Search for the cell housing the specified text and yield its (x, y) center coordinate. 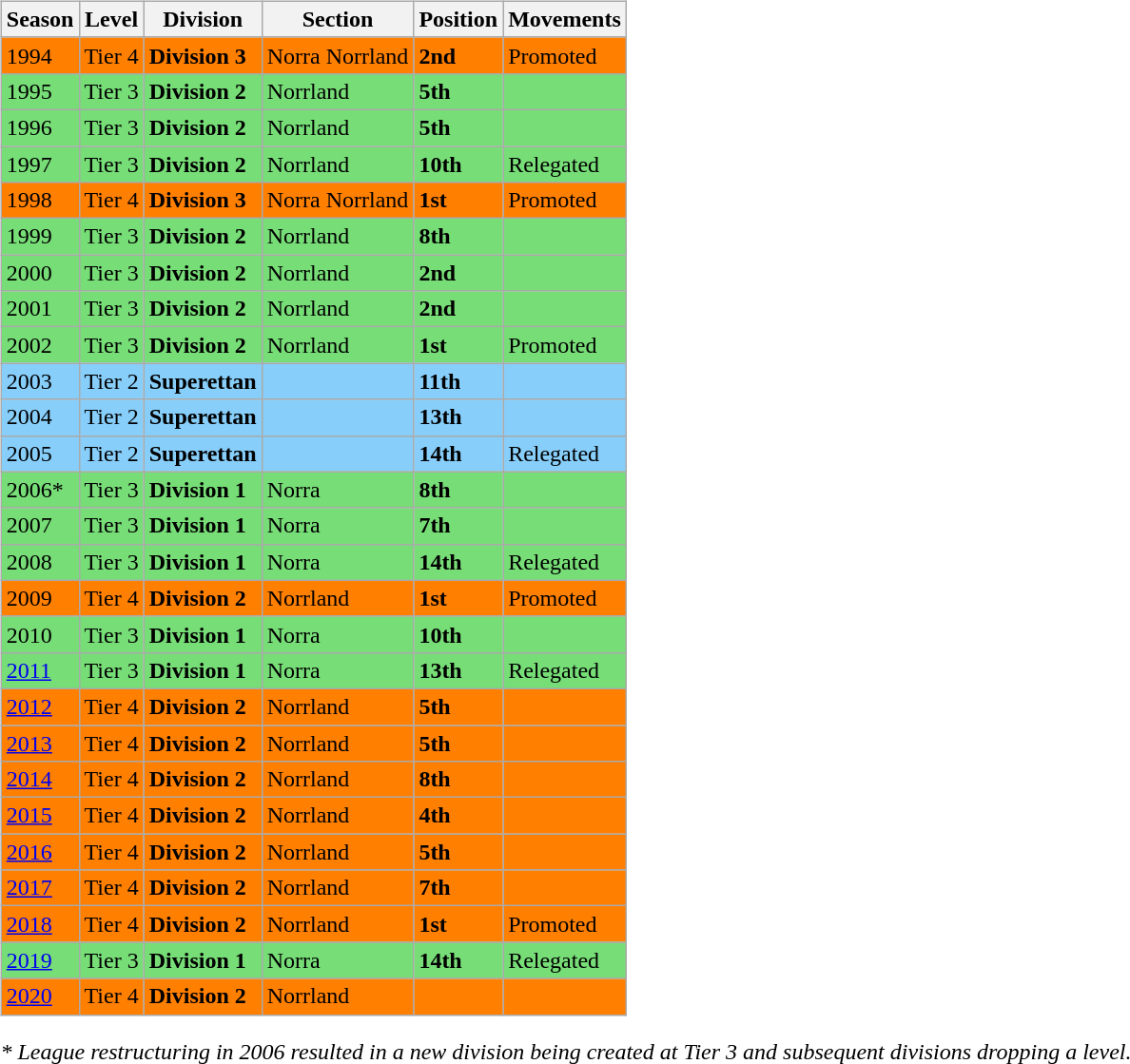
11th (458, 381)
1997 (40, 164)
2004 (40, 417)
2013 (40, 743)
2008 (40, 562)
Division (203, 19)
Level (111, 19)
2017 (40, 888)
2015 (40, 816)
2010 (40, 634)
2001 (40, 309)
1994 (40, 55)
Season (40, 19)
1998 (40, 201)
2005 (40, 454)
1996 (40, 127)
2007 (40, 526)
Movements (565, 19)
2011 (40, 670)
2016 (40, 852)
Position (458, 19)
2012 (40, 706)
2009 (40, 598)
1999 (40, 237)
2002 (40, 345)
2014 (40, 780)
2000 (40, 273)
2019 (40, 960)
2020 (40, 996)
2006* (40, 490)
Section (338, 19)
2018 (40, 924)
1995 (40, 91)
4th (458, 816)
2003 (40, 381)
